Find where the given text appears and provide that cell's center as (x, y) coordinate. 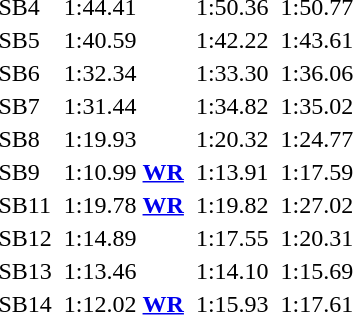
1:17.55 (232, 238)
1:42.22 (232, 40)
1:13.91 (232, 172)
1:13.46 (124, 271)
1:14.10 (232, 271)
1:31.44 (124, 106)
1:19.93 (124, 139)
1:20.32 (232, 139)
1:33.30 (232, 73)
1:10.99 WR (124, 172)
1:40.59 (124, 40)
1:34.82 (232, 106)
1:19.78 WR (124, 205)
1:14.89 (124, 238)
1:19.82 (232, 205)
1:32.34 (124, 73)
